Identify which cell holds the provided text, then report its (X, Y) central coordinate. 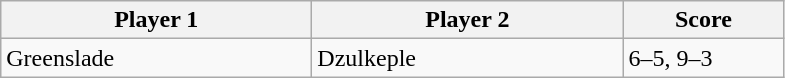
6–5, 9–3 (704, 58)
Player 2 (468, 20)
Dzulkeple (468, 58)
Greenslade (156, 58)
Player 1 (156, 20)
Score (704, 20)
